Search for the cell housing the specified text and yield its (X, Y) center coordinate. 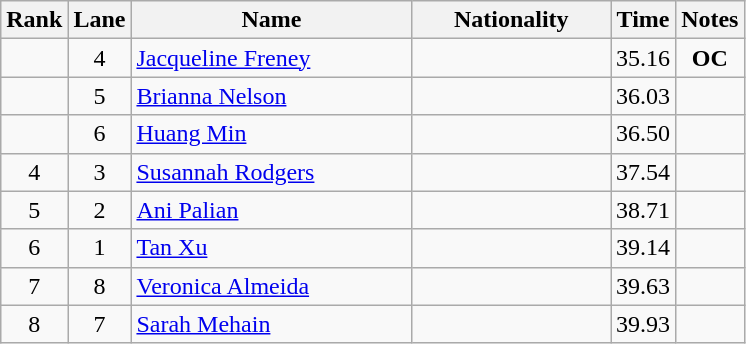
38.71 (644, 210)
36.03 (644, 96)
Rank (34, 20)
Notes (710, 20)
2 (100, 210)
39.93 (644, 324)
Veronica Almeida (272, 286)
1 (100, 248)
35.16 (644, 58)
Huang Min (272, 134)
Susannah Rodgers (272, 172)
Tan Xu (272, 248)
Sarah Mehain (272, 324)
Name (272, 20)
3 (100, 172)
36.50 (644, 134)
Nationality (512, 20)
OC (710, 58)
37.54 (644, 172)
Lane (100, 20)
Brianna Nelson (272, 96)
39.63 (644, 286)
Ani Palian (272, 210)
Jacqueline Freney (272, 58)
39.14 (644, 248)
Time (644, 20)
